Pinpoint the cell where the given text exists, returning its (X, Y) midpoint coordinate. 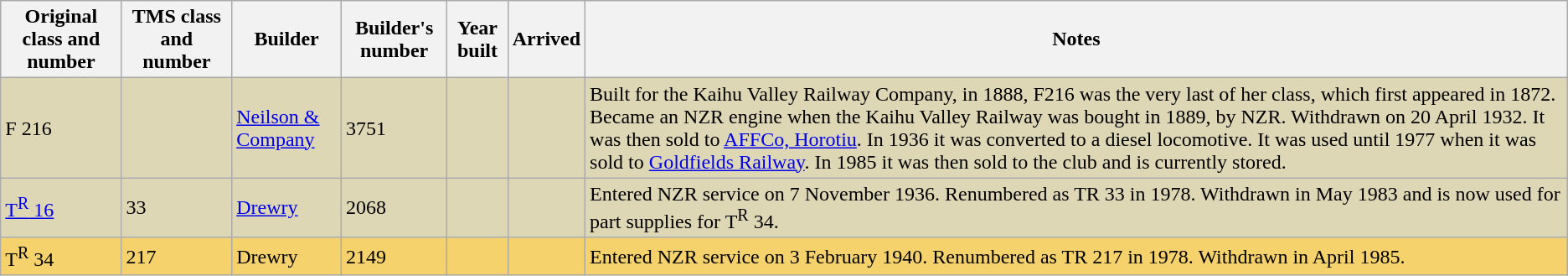
TR 16 (61, 208)
2068 (394, 208)
F 216 (61, 128)
Arrived (546, 39)
Entered NZR service on 7 November 1936. Renumbered as TR 33 in 1978. Withdrawn in May 1983 and is now used for part supplies for TR 34. (1077, 208)
Entered NZR service on 3 February 1940. Renumbered as TR 217 in 1978. Withdrawn in April 1985. (1077, 257)
TMS class and number (177, 39)
Year built (477, 39)
3751 (394, 128)
217 (177, 257)
33 (177, 208)
2149 (394, 257)
Builder (286, 39)
Notes (1077, 39)
Builder's number (394, 39)
Neilson & Company (286, 128)
Original class and number (61, 39)
TR 34 (61, 257)
